Find where the given text appears and provide that cell's center as (x, y) coordinate. 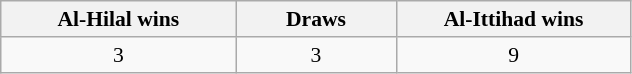
9 (514, 55)
Al-Ittihad wins (514, 19)
Al-Hilal wins (118, 19)
Draws (316, 19)
